For the text-containing cell, return its midpoint in [x, y] coordinate format. 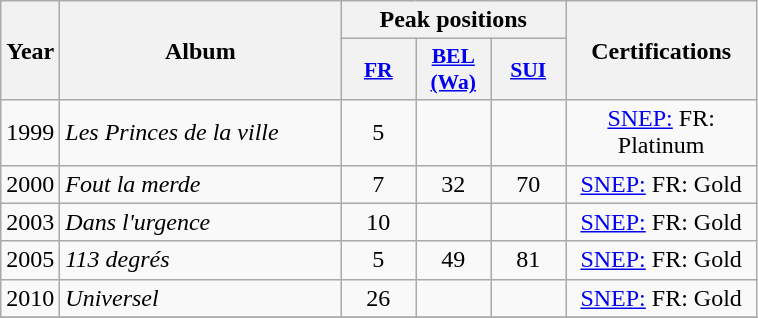
2003 [30, 222]
Fout la merde [200, 184]
Certifications [662, 50]
32 [454, 184]
10 [378, 222]
SUI [528, 70]
49 [454, 260]
70 [528, 184]
Dans l'urgence [200, 222]
2000 [30, 184]
Universel [200, 298]
Album [200, 50]
113 degrés [200, 260]
2010 [30, 298]
BEL (Wa) [454, 70]
SNEP: FR: Platinum [662, 132]
FR [378, 70]
26 [378, 298]
1999 [30, 132]
Peak positions [454, 20]
81 [528, 260]
Les Princes de la ville [200, 132]
Year [30, 50]
7 [378, 184]
2005 [30, 260]
